Extract the [x, y] coordinate from the center of the cell holding the provided text.  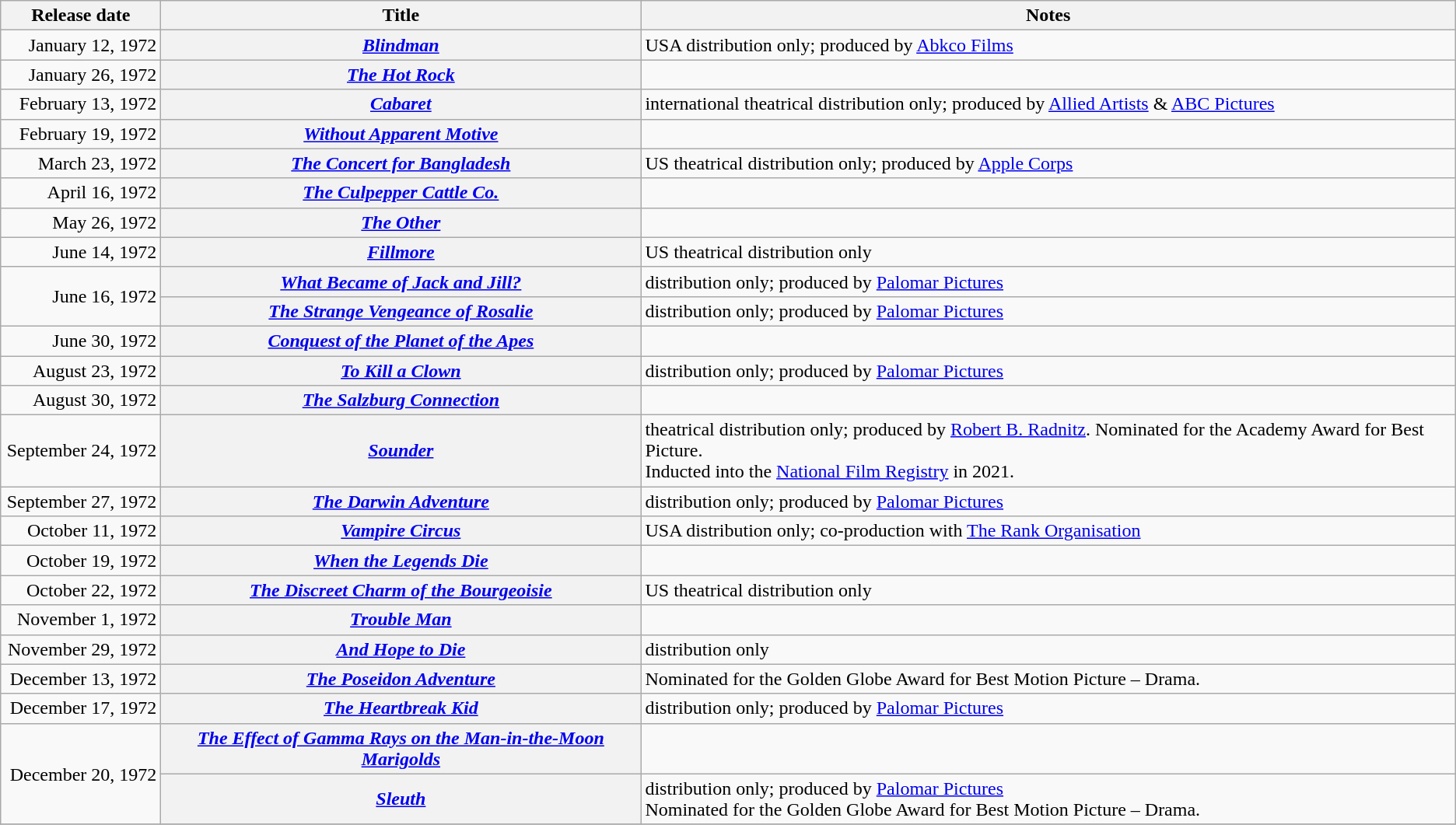
Notes [1048, 16]
distribution only [1048, 649]
April 16, 1972 [81, 193]
The Concert for Bangladesh [401, 163]
And Hope to Die [401, 649]
The Effect of Gamma Rays on the Man-in-the-Moon Marigolds [401, 748]
February 13, 1972 [81, 104]
Cabaret [401, 104]
Without Apparent Motive [401, 134]
Trouble Man [401, 620]
October 22, 1972 [81, 590]
March 23, 1972 [81, 163]
January 26, 1972 [81, 75]
May 26, 1972 [81, 222]
October 11, 1972 [81, 531]
The Darwin Adventure [401, 502]
September 24, 1972 [81, 451]
January 12, 1972 [81, 45]
Blindman [401, 45]
USA distribution only; produced by Abkco Films [1048, 45]
November 1, 1972 [81, 620]
August 23, 1972 [81, 371]
The Culpepper Cattle Co. [401, 193]
distribution only; produced by Palomar PicturesNominated for the Golden Globe Award for Best Motion Picture – Drama. [1048, 799]
The Poseidon Adventure [401, 679]
November 29, 1972 [81, 649]
international theatrical distribution only; produced by Allied Artists & ABC Pictures [1048, 104]
When the Legends Die [401, 561]
The Strange Vengeance of Rosalie [401, 311]
October 19, 1972 [81, 561]
The Discreet Charm of the Bourgeoisie [401, 590]
The Salzburg Connection [401, 400]
The Other [401, 222]
Sleuth [401, 799]
Vampire Circus [401, 531]
December 13, 1972 [81, 679]
September 27, 1972 [81, 502]
USA distribution only; co-production with The Rank Organisation [1048, 531]
What Became of Jack and Jill? [401, 281]
June 30, 1972 [81, 341]
US theatrical distribution only; produced by Apple Corps [1048, 163]
February 19, 1972 [81, 134]
Conquest of the Planet of the Apes [401, 341]
Fillmore [401, 252]
Title [401, 16]
Nominated for the Golden Globe Award for Best Motion Picture – Drama. [1048, 679]
June 14, 1972 [81, 252]
June 16, 1972 [81, 296]
Sounder [401, 451]
December 20, 1972 [81, 774]
August 30, 1972 [81, 400]
December 17, 1972 [81, 708]
To Kill a Clown [401, 371]
The Heartbreak Kid [401, 708]
The Hot Rock [401, 75]
Release date [81, 16]
